Determine the (X, Y) coordinate at the center of the cell enclosing the given text.  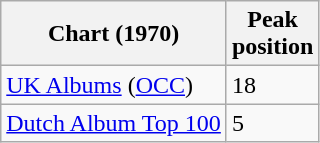
UK Albums (OCC) (114, 85)
5 (272, 123)
Dutch Album Top 100 (114, 123)
Peakposition (272, 34)
18 (272, 85)
Chart (1970) (114, 34)
